Provide the (x, y) coordinate of the cell's center where the given text is located.  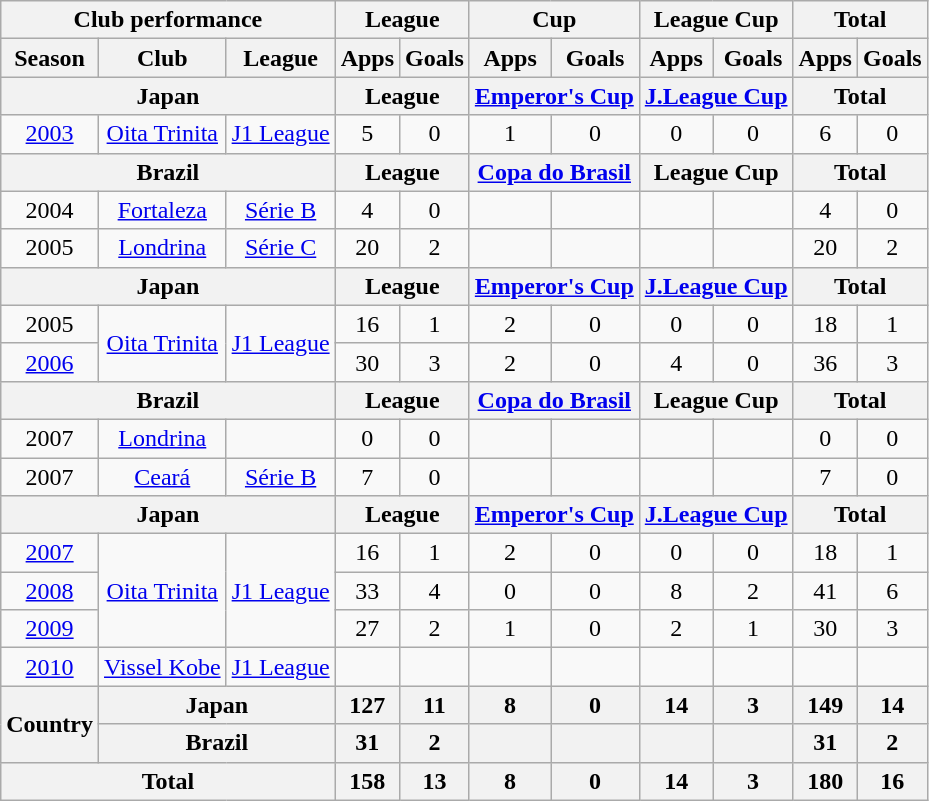
13 (435, 781)
2009 (50, 629)
2010 (50, 667)
Vissel Kobe (162, 667)
Cup (554, 20)
2003 (50, 134)
158 (367, 781)
2008 (50, 591)
36 (825, 362)
Fortaleza (162, 210)
127 (367, 705)
2004 (50, 210)
Country (50, 724)
Ceará (162, 477)
180 (825, 781)
41 (825, 591)
Club performance (168, 20)
Club (162, 58)
Season (50, 58)
5 (367, 134)
149 (825, 705)
Série C (280, 248)
2006 (50, 362)
33 (367, 591)
11 (435, 705)
27 (367, 629)
